Pinpoint the cell where the given text exists, returning its [X, Y] midpoint coordinate. 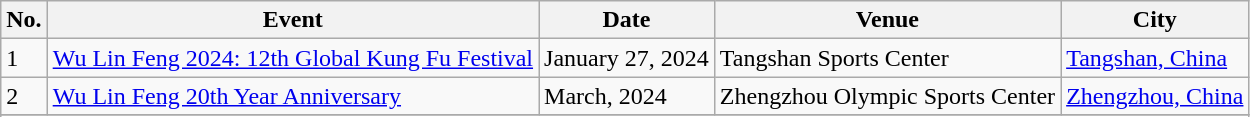
Tangshan Sports Center [887, 58]
Wu Lin Feng 20th Year Anniversary [292, 96]
January 27, 2024 [627, 58]
Event [292, 20]
Venue [887, 20]
No. [24, 20]
Zhengzhou, China [1155, 96]
1 [24, 58]
Date [627, 20]
Wu Lin Feng 2024: 12th Global Kung Fu Festival [292, 58]
March, 2024 [627, 96]
Zhengzhou Olympic Sports Center [887, 96]
City [1155, 20]
Tangshan, China [1155, 58]
2 [24, 96]
